Provide the [x, y] coordinate of the cell's center where the given text is located.  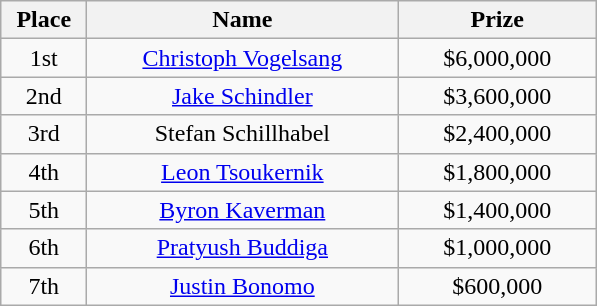
Justin Bonomo [242, 286]
$1,400,000 [498, 210]
Place [44, 20]
Stefan Schillhabel [242, 134]
7th [44, 286]
Jake Schindler [242, 96]
$6,000,000 [498, 58]
Leon Tsoukernik [242, 172]
Prize [498, 20]
$3,600,000 [498, 96]
$600,000 [498, 286]
Name [242, 20]
Byron Kaverman [242, 210]
2nd [44, 96]
1st [44, 58]
$1,000,000 [498, 248]
$1,800,000 [498, 172]
3rd [44, 134]
6th [44, 248]
5th [44, 210]
Pratyush Buddiga [242, 248]
$2,400,000 [498, 134]
4th [44, 172]
Christoph Vogelsang [242, 58]
